Determine the [x, y] coordinate at the center of the cell enclosing the given text.  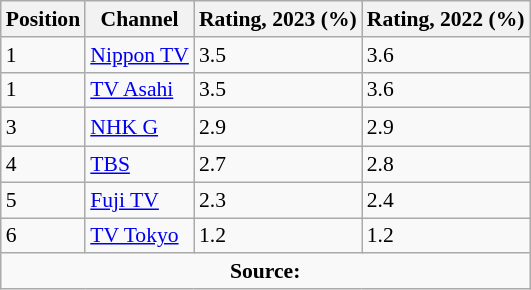
Rating, 2023 (%) [278, 19]
Nippon TV [140, 55]
5 [43, 200]
3 [43, 128]
2.4 [446, 200]
Position [43, 19]
Rating, 2022 (%) [446, 19]
TBS [140, 165]
2.7 [278, 165]
2.3 [278, 200]
4 [43, 165]
Source: [266, 272]
Channel [140, 19]
6 [43, 236]
TV Asahi [140, 90]
2.8 [446, 165]
TV Tokyo [140, 236]
NHK G [140, 128]
Fuji TV [140, 200]
